Detect which cell encompasses the target text, then output its (x, y) center coordinate. 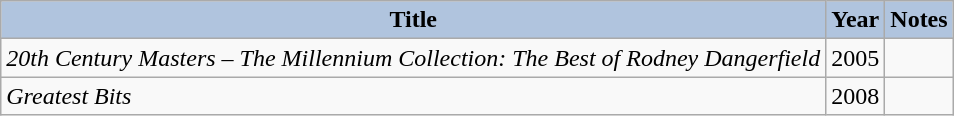
Notes (919, 20)
20th Century Masters – The Millennium Collection: The Best of Rodney Dangerfield (414, 58)
Greatest Bits (414, 96)
2008 (856, 96)
2005 (856, 58)
Year (856, 20)
Title (414, 20)
